For the text-containing cell, return its midpoint in (X, Y) coordinate format. 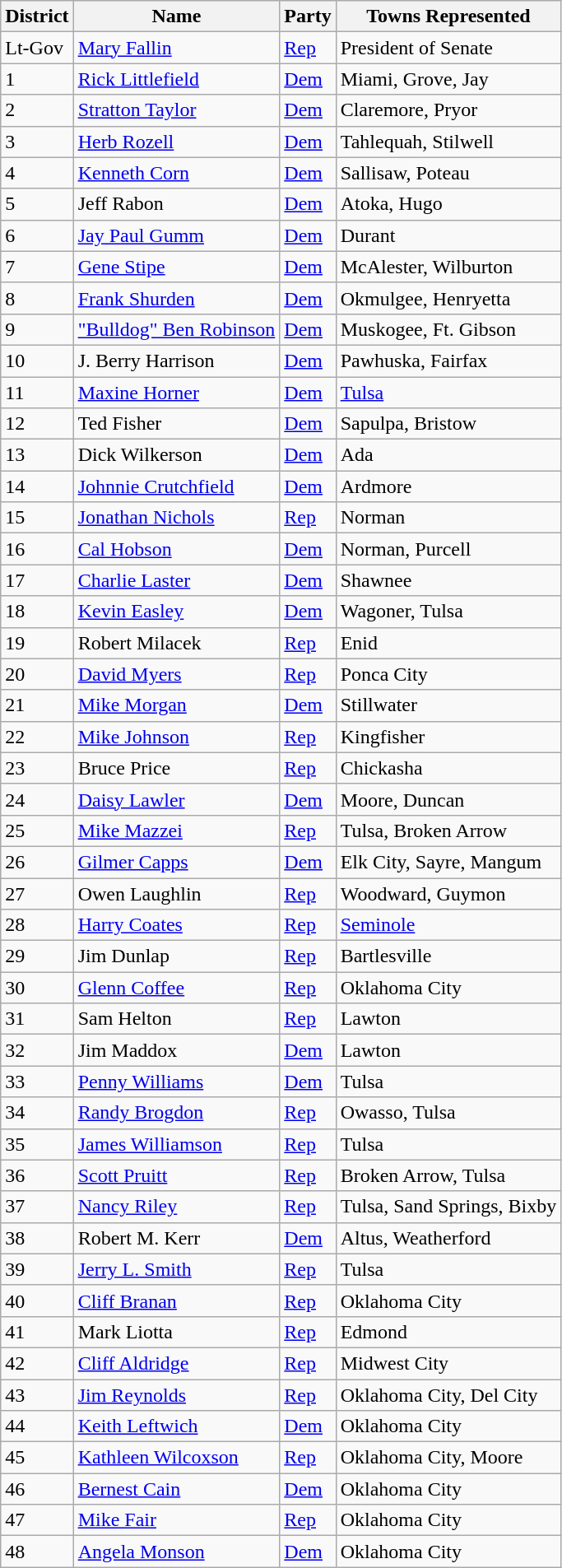
39 (37, 1269)
Nancy Riley (176, 1207)
Wagoner, Tulsa (448, 612)
40 (37, 1300)
Jonathan Nichols (176, 518)
Keith Leftwich (176, 1426)
3 (37, 142)
36 (37, 1175)
29 (37, 956)
Moore, Duncan (448, 799)
Muskogee, Ft. Gibson (448, 329)
Lt-Gov (37, 48)
Stillwater (448, 705)
Norman, Purcell (448, 549)
Ted Fisher (176, 424)
Jim Maddox (176, 1050)
Jim Dunlap (176, 956)
26 (37, 862)
Towns Represented (448, 16)
Sam Helton (176, 1019)
Mike Mazzei (176, 831)
9 (37, 329)
Enid (448, 643)
Seminole (448, 925)
21 (37, 705)
Tulsa, Broken Arrow (448, 831)
Mike Johnson (176, 737)
Jerry L. Smith (176, 1269)
Pawhuska, Fairfax (448, 361)
Mike Morgan (176, 705)
22 (37, 737)
Jeff Rabon (176, 204)
Bernest Cain (176, 1489)
13 (37, 455)
Miami, Grove, Jay (448, 79)
42 (37, 1363)
38 (37, 1238)
Kingfisher (448, 737)
"Bulldog" Ben Robinson (176, 329)
Tulsa, Sand Springs, Bixby (448, 1207)
Ada (448, 455)
Gene Stipe (176, 267)
District (37, 16)
41 (37, 1332)
Bruce Price (176, 768)
Frank Shurden (176, 298)
14 (37, 486)
Durant (448, 235)
47 (37, 1520)
Jim Reynolds (176, 1395)
Stratton Taylor (176, 110)
Party (308, 16)
17 (37, 580)
46 (37, 1489)
34 (37, 1113)
1 (37, 79)
Kevin Easley (176, 612)
Atoka, Hugo (448, 204)
Owasso, Tulsa (448, 1113)
Elk City, Sayre, Mangum (448, 862)
James Williamson (176, 1144)
Penny Williams (176, 1082)
Robert Milacek (176, 643)
Charlie Laster (176, 580)
Edmond (448, 1332)
Cliff Aldridge (176, 1363)
18 (37, 612)
11 (37, 393)
Scott Pruitt (176, 1175)
Ponca City (448, 674)
45 (37, 1458)
Ardmore (448, 486)
Angela Monson (176, 1552)
12 (37, 424)
Midwest City (448, 1363)
28 (37, 925)
J. Berry Harrison (176, 361)
Woodward, Guymon (448, 893)
Name (176, 16)
Cliff Branan (176, 1300)
Dick Wilkerson (176, 455)
Herb Rozell (176, 142)
Rick Littlefield (176, 79)
Sapulpa, Bristow (448, 424)
Okmulgee, Henryetta (448, 298)
2 (37, 110)
Mark Liotta (176, 1332)
43 (37, 1395)
David Myers (176, 674)
President of Senate (448, 48)
4 (37, 173)
48 (37, 1552)
16 (37, 549)
32 (37, 1050)
35 (37, 1144)
Kenneth Corn (176, 173)
6 (37, 235)
31 (37, 1019)
23 (37, 768)
5 (37, 204)
8 (37, 298)
Mike Fair (176, 1520)
Harry Coates (176, 925)
25 (37, 831)
Broken Arrow, Tulsa (448, 1175)
7 (37, 267)
Jay Paul Gumm (176, 235)
30 (37, 988)
Bartlesville (448, 956)
Chickasha (448, 768)
Shawnee (448, 580)
Owen Laughlin (176, 893)
19 (37, 643)
Norman (448, 518)
Oklahoma City, Del City (448, 1395)
15 (37, 518)
Claremore, Pryor (448, 110)
27 (37, 893)
37 (37, 1207)
Sallisaw, Poteau (448, 173)
24 (37, 799)
Kathleen Wilcoxson (176, 1458)
Oklahoma City, Moore (448, 1458)
McAlester, Wilburton (448, 267)
Randy Brogdon (176, 1113)
44 (37, 1426)
Cal Hobson (176, 549)
Glenn Coffee (176, 988)
10 (37, 361)
Gilmer Capps (176, 862)
Altus, Weatherford (448, 1238)
Maxine Horner (176, 393)
Daisy Lawler (176, 799)
Tahlequah, Stilwell (448, 142)
Robert M. Kerr (176, 1238)
Mary Fallin (176, 48)
33 (37, 1082)
20 (37, 674)
Johnnie Crutchfield (176, 486)
